Determine the [x, y] coordinate at the center of the cell enclosing the given text.  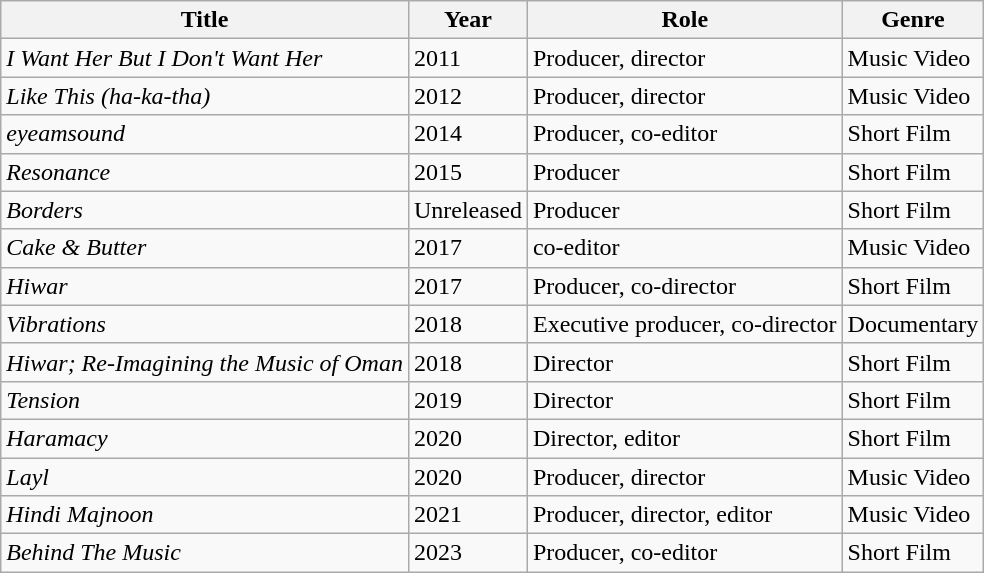
Director, editor [684, 438]
Behind The Music [205, 553]
2014 [468, 134]
eyeamsound [205, 134]
2011 [468, 58]
Vibrations [205, 324]
Role [684, 20]
2023 [468, 553]
Hiwar; Re-Imagining the Music of Oman [205, 362]
Like This (ha-ka-tha) [205, 96]
Layl [205, 477]
Borders [205, 210]
Year [468, 20]
Unreleased [468, 210]
Haramacy [205, 438]
Documentary [913, 324]
Hiwar [205, 286]
Tension [205, 400]
Genre [913, 20]
co-editor [684, 248]
Executive producer, co-director [684, 324]
Resonance [205, 172]
I Want Her But I Don't Want Her [205, 58]
Hindi Majnoon [205, 515]
Producer, co-director [684, 286]
2012 [468, 96]
Producer, director, editor [684, 515]
2015 [468, 172]
Cake & Butter [205, 248]
2021 [468, 515]
2019 [468, 400]
Title [205, 20]
